Capture the cell that displays the provided text and extract its [x, y] central coordinate. 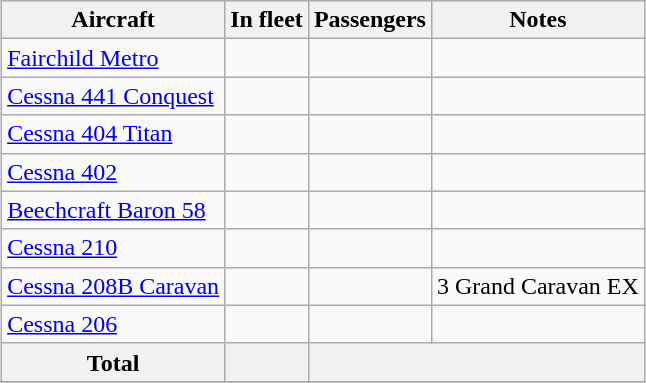
Aircraft [114, 20]
Notes [538, 20]
Total [114, 362]
In fleet [267, 20]
3 Grand Caravan EX [538, 286]
Cessna 402 [114, 172]
Cessna 441 Conquest [114, 96]
Cessna 404 Titan [114, 134]
Fairchild Metro [114, 58]
Passengers [370, 20]
Beechcraft Baron 58 [114, 210]
Cessna 210 [114, 248]
Cessna 206 [114, 324]
Cessna 208B Caravan [114, 286]
